Extract the [X, Y] coordinate from the center of the cell holding the provided text.  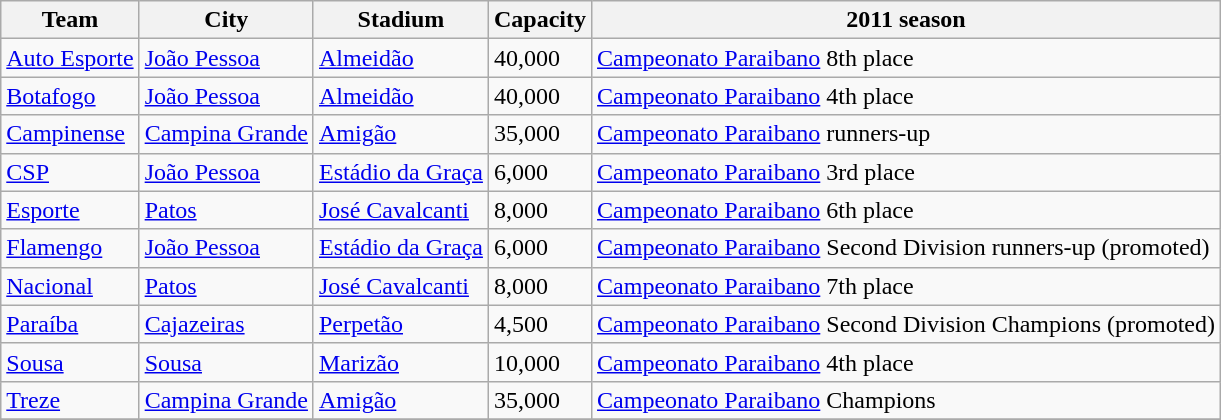
Campeonato Paraibano Second Division runners-up (promoted) [906, 248]
Treze [70, 400]
Perpetão [400, 324]
Nacional [70, 286]
10,000 [540, 362]
Esporte [70, 210]
Campeonato Paraibano 3rd place [906, 172]
CSP [70, 172]
City [226, 20]
Paraíba [70, 324]
Marizão [400, 362]
Cajazeiras [226, 324]
2011 season [906, 20]
Stadium [400, 20]
Campeonato Paraibano runners-up [906, 134]
Botafogo [70, 96]
Capacity [540, 20]
Campeonato Paraibano Second Division Champions (promoted) [906, 324]
Team [70, 20]
Auto Esporte [70, 58]
Campeonato Paraibano 6th place [906, 210]
Flamengo [70, 248]
Campeonato Paraibano 8th place [906, 58]
Campinense [70, 134]
Campeonato Paraibano 7th place [906, 286]
Campeonato Paraibano Champions [906, 400]
4,500 [540, 324]
